From the cell containing the given text, extract its center point as (X, Y) coordinate. 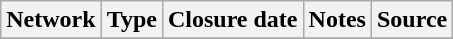
Source (412, 20)
Type (132, 20)
Closure date (232, 20)
Network (51, 20)
Notes (337, 20)
